Provide the (x, y) coordinate of the cell's center where the given text is located.  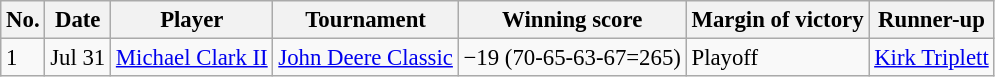
No. (23, 20)
Margin of victory (778, 20)
−19 (70-65-63-67=265) (572, 58)
John Deere Classic (366, 58)
Kirk Triplett (932, 58)
Date (78, 20)
Player (192, 20)
Jul 31 (78, 58)
Michael Clark II (192, 58)
Tournament (366, 20)
1 (23, 58)
Playoff (778, 58)
Winning score (572, 20)
Runner-up (932, 20)
